Extract the [x, y] coordinate from the center of the cell holding the provided text.  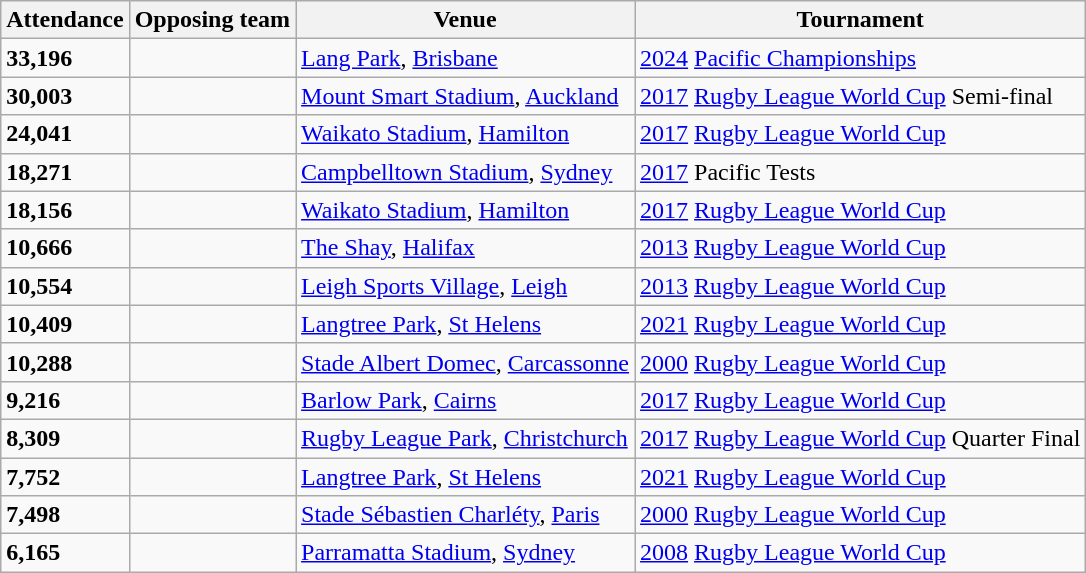
18,271 [65, 172]
2024 Pacific Championships [860, 58]
Attendance [65, 20]
24,041 [65, 134]
Rugby League Park, Christchurch [466, 438]
30,003 [65, 96]
33,196 [65, 58]
Stade Sébastien Charléty, Paris [466, 515]
6,165 [65, 553]
The Shay, Halifax [466, 248]
7,498 [65, 515]
10,666 [65, 248]
Tournament [860, 20]
Mount Smart Stadium, Auckland [466, 96]
8,309 [65, 438]
Campbelltown Stadium, Sydney [466, 172]
10,554 [65, 286]
18,156 [65, 210]
Lang Park, Brisbane [466, 58]
2017 Rugby League World Cup Semi-final [860, 96]
2017 Pacific Tests [860, 172]
2017 Rugby League World Cup Quarter Final [860, 438]
7,752 [65, 477]
Venue [466, 20]
10,288 [65, 362]
Leigh Sports Village, Leigh [466, 286]
Opposing team [212, 20]
Barlow Park, Cairns [466, 400]
Stade Albert Domec, Carcassonne [466, 362]
9,216 [65, 400]
10,409 [65, 324]
Parramatta Stadium, Sydney [466, 553]
2008 Rugby League World Cup [860, 553]
